Extract the (X, Y) coordinate from the center of the cell holding the provided text.  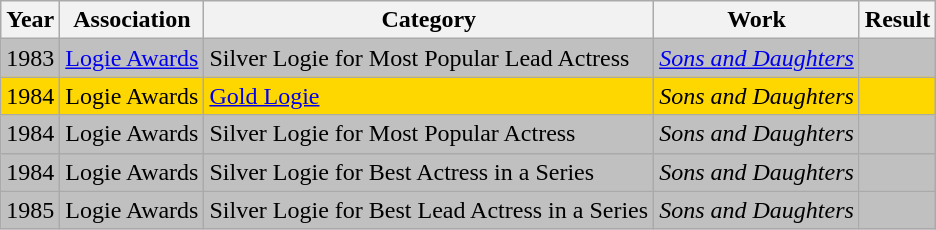
Gold Logie (429, 96)
Silver Logie for Most Popular Actress (429, 134)
Silver Logie for Best Actress in a Series (429, 172)
Result (897, 20)
Work (757, 20)
Silver Logie for Best Lead Actress in a Series (429, 210)
Year (30, 20)
1983 (30, 58)
1985 (30, 210)
Association (132, 20)
Category (429, 20)
Silver Logie for Most Popular Lead Actress (429, 58)
